From the cell containing the given text, extract its center point as [X, Y] coordinate. 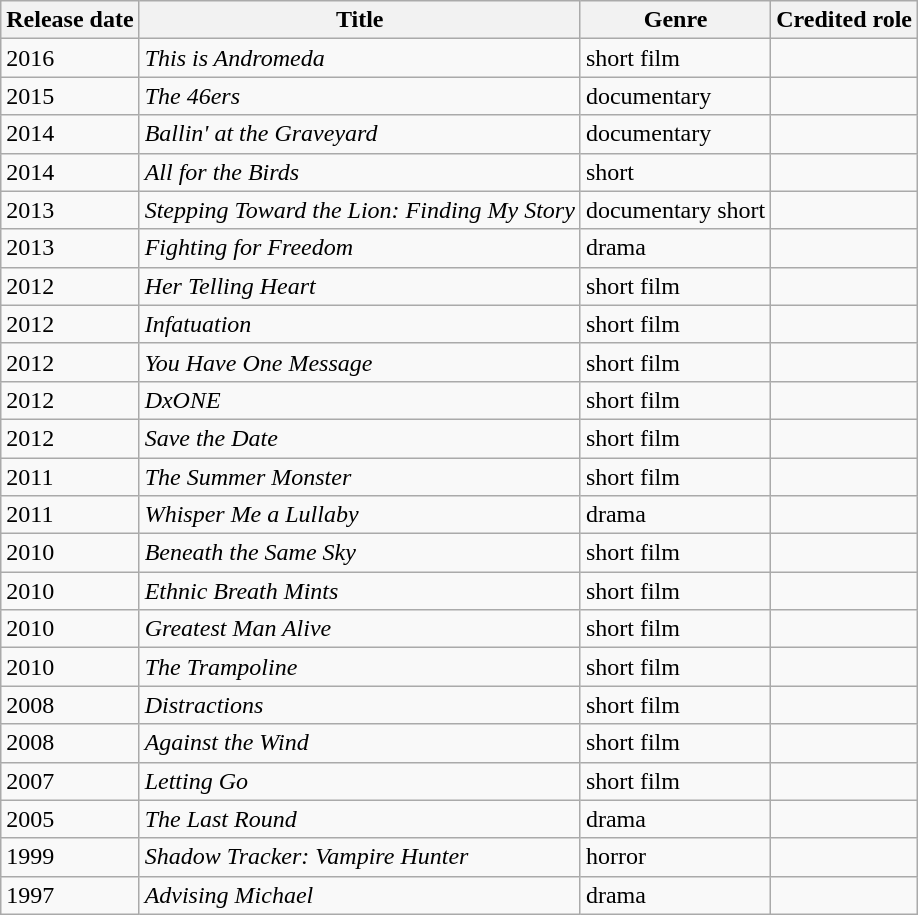
This is Andromeda [360, 58]
Letting Go [360, 781]
Stepping Toward the Lion: Finding My Story [360, 210]
Ballin' at the Graveyard [360, 134]
Genre [675, 20]
documentary short [675, 210]
Save the Date [360, 438]
Fighting for Freedom [360, 248]
Credited role [844, 20]
Title [360, 20]
horror [675, 857]
Distractions [360, 705]
The Last Round [360, 819]
2016 [70, 58]
The Summer Monster [360, 477]
Whisper Me a Lullaby [360, 515]
Beneath the Same Sky [360, 553]
Ethnic Breath Mints [360, 591]
Advising Michael [360, 895]
All for the Birds [360, 172]
Greatest Man Alive [360, 629]
Her Telling Heart [360, 286]
The 46ers [360, 96]
Release date [70, 20]
2007 [70, 781]
1997 [70, 895]
Infatuation [360, 324]
Shadow Tracker: Vampire Hunter [360, 857]
The Trampoline [360, 667]
short [675, 172]
Against the Wind [360, 743]
1999 [70, 857]
You Have One Message [360, 362]
2005 [70, 819]
DxONE [360, 400]
2015 [70, 96]
